Output the (X, Y) coordinate of the center of the cell containing the given text.  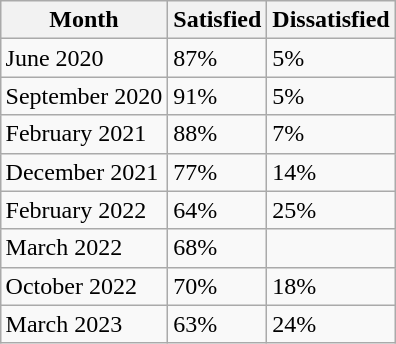
24% (331, 324)
18% (331, 286)
February 2022 (84, 210)
June 2020 (84, 58)
Dissatisfied (331, 20)
91% (218, 96)
Satisfied (218, 20)
7% (331, 134)
March 2022 (84, 248)
Month (84, 20)
70% (218, 286)
September 2020 (84, 96)
December 2021 (84, 172)
March 2023 (84, 324)
87% (218, 58)
88% (218, 134)
77% (218, 172)
25% (331, 210)
64% (218, 210)
14% (331, 172)
68% (218, 248)
February 2021 (84, 134)
63% (218, 324)
October 2022 (84, 286)
